Capture the cell that displays the provided text and extract its [X, Y] central coordinate. 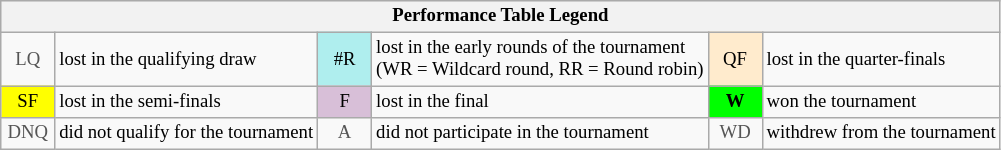
#R [345, 60]
lost in the semi-finals [186, 102]
WD [735, 134]
LQ [28, 60]
DNQ [28, 134]
won the tournament [881, 102]
lost in the qualifying draw [186, 60]
QF [735, 60]
did not participate in the tournament [540, 134]
withdrew from the tournament [881, 134]
F [345, 102]
Performance Table Legend [500, 16]
lost in the quarter-finals [881, 60]
SF [28, 102]
lost in the early rounds of the tournament(WR = Wildcard round, RR = Round robin) [540, 60]
A [345, 134]
W [735, 102]
lost in the final [540, 102]
did not qualify for the tournament [186, 134]
